Locate the cell with the specified text and output its (X, Y) center coordinate. 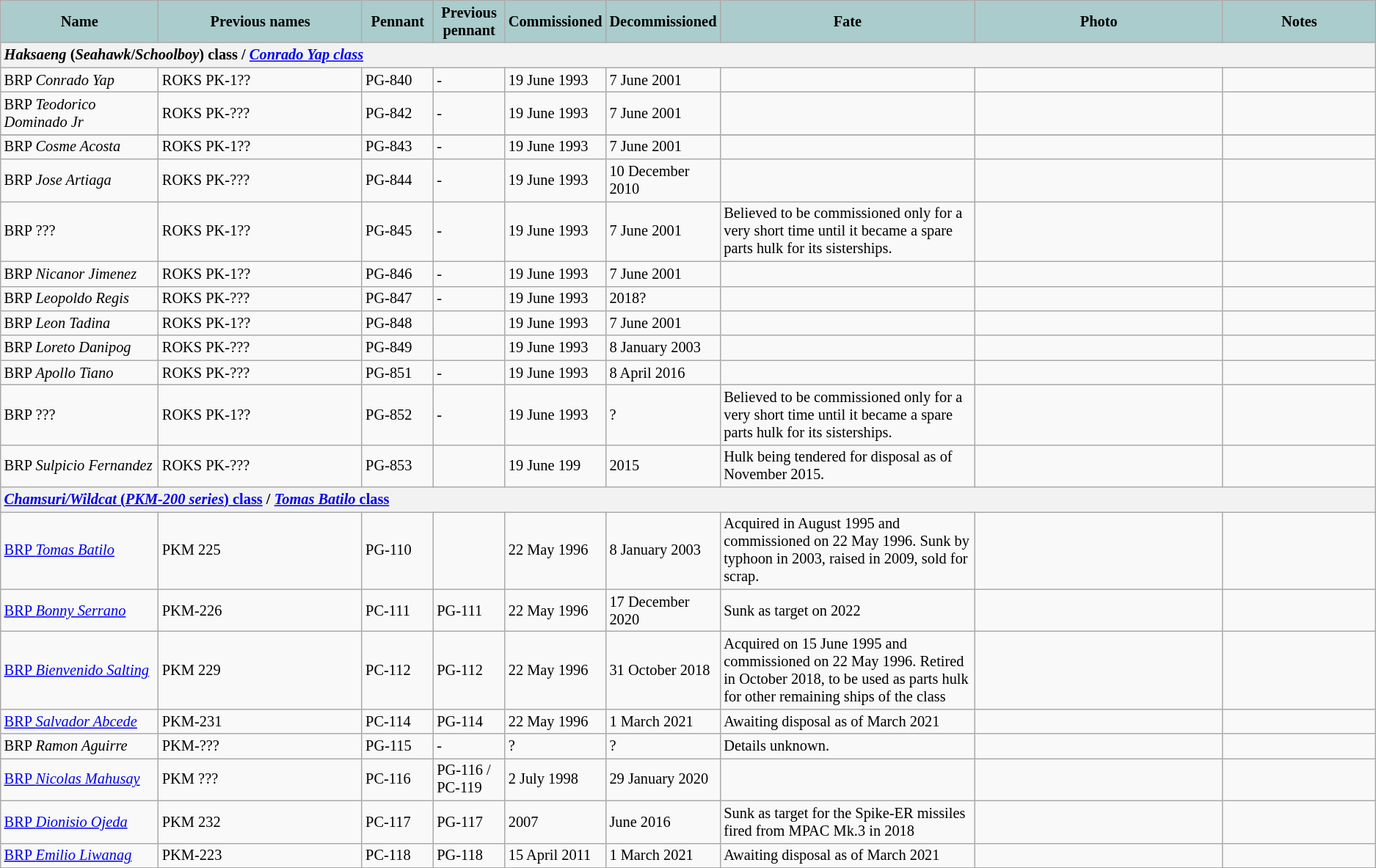
BRP Nicolas Mahusay (79, 779)
BRP Emilio Liwanag (79, 856)
BRP Conrado Yap (79, 80)
Commissioned (556, 21)
BRP Leopoldo Regis (79, 299)
PKM 229 (260, 670)
PG-112 (469, 670)
Pennant (398, 21)
2018? (663, 299)
BRP Salvador Abcede (79, 721)
PKM-223 (260, 856)
BRP Bienvenido Salting (79, 670)
Previous names (260, 21)
PG-844 (398, 180)
PKM-226 (260, 610)
PKM 232 (260, 822)
Sunk as target on 2022 (847, 610)
BRP Ramon Aguirre (79, 746)
PKM 225 (260, 550)
PKM-??? (260, 746)
BRP Dionisio Ojeda (79, 822)
2 July 1998 (556, 779)
PC-112 (398, 670)
Name (79, 21)
PC-114 (398, 721)
PG-846 (398, 274)
19 June 199 (556, 466)
29 January 2020 (663, 779)
Acquired on 15 June 1995 and commissioned on 22 May 1996. Retired in October 2018, to be used as parts hulk for other remaining ships of the class (847, 670)
Photo (1098, 21)
2007 (556, 822)
PG-849 (398, 348)
Hulk being tendered for disposal as of November 2015. (847, 466)
15 April 2011 (556, 856)
Chamsuri/Wildcat (PKM-200 series) class / Tomas Batilo class (688, 500)
PC-116 (398, 779)
June 2016 (663, 822)
PG-851 (398, 373)
BRP Bonny Serrano (79, 610)
Notes (1299, 21)
2015 (663, 466)
10 December 2010 (663, 180)
BRP Nicanor Jimenez (79, 274)
Details unknown. (847, 746)
8 April 2016 (663, 373)
BRP Tomas Batilo (79, 550)
PG-847 (398, 299)
Previous pennant (469, 21)
Sunk as target for the Spike-ER missiles fired from MPAC Mk.3 in 2018 (847, 822)
PC-117 (398, 822)
BRP Leon Tadina (79, 323)
PKM ??? (260, 779)
Acquired in August 1995 and commissioned on 22 May 1996. Sunk by typhoon in 2003, raised in 2009, sold for scrap. (847, 550)
PG-111 (469, 610)
BRP Jose Artiaga (79, 180)
PG-842 (398, 113)
PG-116 / PC-119 (469, 779)
BRP Cosme Acosta (79, 147)
PG-845 (398, 231)
PG-117 (469, 822)
Fate (847, 21)
31 October 2018 (663, 670)
BRP Loreto Danipog (79, 348)
PG-115 (398, 746)
PG-118 (469, 856)
PC-111 (398, 610)
PG-853 (398, 466)
BRP Teodorico Dominado Jr (79, 113)
17 December 2020 (663, 610)
PG-840 (398, 80)
Haksaeng (Seahawk/Schoolboy) class / Conrado Yap class (688, 55)
PKM-231 (260, 721)
BRP Sulpicio Fernandez (79, 466)
PC-118 (398, 856)
Decommissioned (663, 21)
PG-114 (469, 721)
BRP Apollo Tiano (79, 373)
PG-848 (398, 323)
PG-843 (398, 147)
PG-110 (398, 550)
PG-852 (398, 415)
